Provide the [X, Y] coordinate of the cell's center where the given text is located.  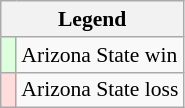
Arizona State win [100, 55]
Legend [92, 19]
Arizona State loss [100, 90]
